Provide the [x, y] coordinate of the cell's center where the given text is located.  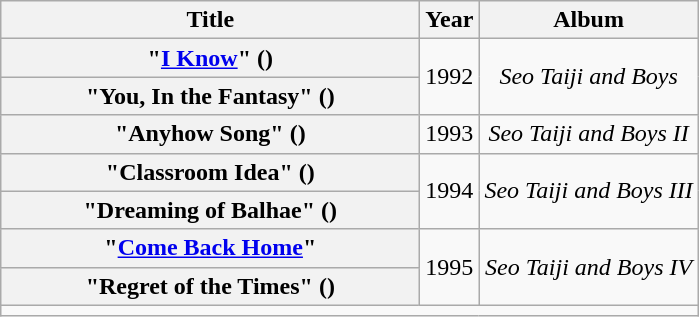
"Classroom Idea" () [210, 172]
1992 [450, 77]
1993 [450, 134]
"Regret of the Times" () [210, 286]
"Dreaming of Balhae" () [210, 210]
Title [210, 20]
"Anyhow Song" () [210, 134]
"Come Back Home" [210, 248]
Seo Taiji and Boys II [588, 134]
"You, In the Fantasy" () [210, 96]
Seo Taiji and Boys III [588, 191]
Album [588, 20]
Year [450, 20]
1995 [450, 267]
Seo Taiji and Boys [588, 77]
1994 [450, 191]
"I Know" () [210, 58]
Seo Taiji and Boys IV [588, 267]
